Locate the cell with the specified text and output its (X, Y) center coordinate. 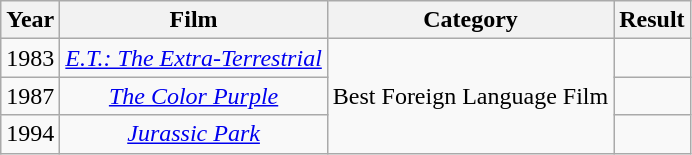
Year (30, 20)
Jurassic Park (194, 134)
1994 (30, 134)
1987 (30, 96)
Film (194, 20)
The Color Purple (194, 96)
E.T.: The Extra-Terrestrial (194, 58)
Best Foreign Language Film (470, 96)
Category (470, 20)
Result (652, 20)
1983 (30, 58)
